Pinpoint the cell where the given text exists, returning its [X, Y] midpoint coordinate. 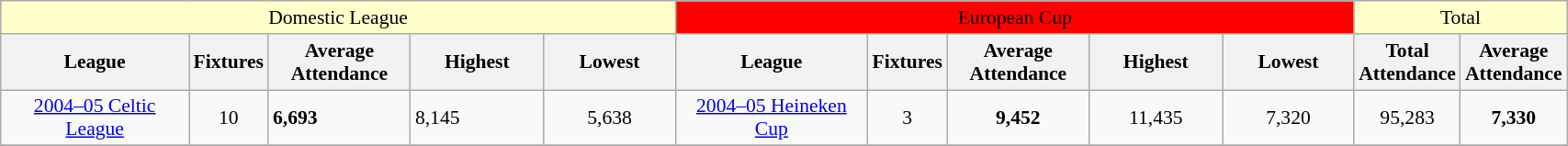
Total [1461, 17]
2004–05 Celtic League [96, 118]
6,693 [340, 118]
5,638 [610, 118]
11,435 [1156, 118]
Domestic League [338, 17]
8,145 [478, 118]
2004–05 Heineken Cup [772, 118]
9,452 [1018, 118]
95,283 [1407, 118]
7,320 [1289, 118]
3 [907, 118]
European Cup [1014, 17]
10 [229, 118]
7,330 [1514, 118]
Total Attendance [1407, 62]
